For the text-containing cell, return its midpoint in [x, y] coordinate format. 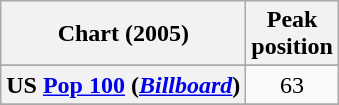
US Pop 100 (Billboard) [124, 85]
Peakposition [292, 34]
Chart (2005) [124, 34]
63 [292, 85]
